From the cell containing the given text, extract its center point as (x, y) coordinate. 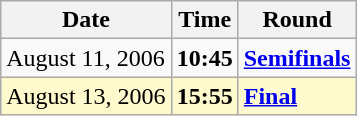
Date (86, 20)
10:45 (204, 58)
August 13, 2006 (86, 96)
August 11, 2006 (86, 58)
15:55 (204, 96)
Semifinals (297, 58)
Time (204, 20)
Final (297, 96)
Round (297, 20)
